Find where the given text appears and provide that cell's center as (X, Y) coordinate. 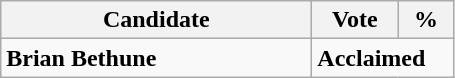
Brian Bethune (156, 58)
% (426, 20)
Vote (355, 20)
Candidate (156, 20)
Acclaimed (383, 58)
